Detect which cell encompasses the target text, then output its (x, y) center coordinate. 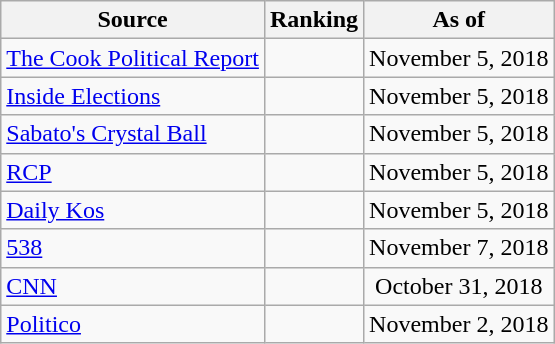
October 31, 2018 (459, 286)
Politico (133, 324)
CNN (133, 286)
Daily Kos (133, 210)
RCP (133, 172)
Sabato's Crystal Ball (133, 134)
Source (133, 20)
Ranking (314, 20)
November 7, 2018 (459, 248)
As of (459, 20)
The Cook Political Report (133, 58)
November 2, 2018 (459, 324)
Inside Elections (133, 96)
538 (133, 248)
